Return the (X, Y) coordinate for the center point of the cell that contains the specified text.  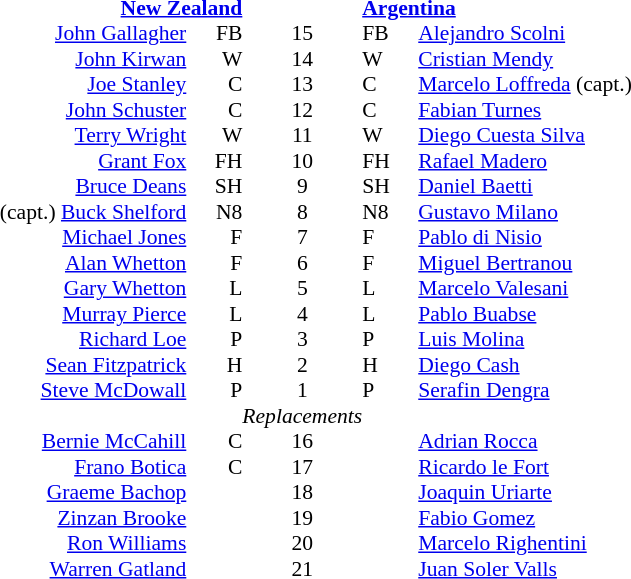
17 (302, 467)
7 (302, 237)
12 (302, 110)
5 (302, 289)
1 (302, 391)
14 (302, 59)
2 (302, 365)
9 (302, 187)
13 (302, 85)
19 (302, 518)
20 (302, 543)
6 (302, 263)
18 (302, 493)
4 (302, 314)
8 (302, 212)
Replacements (302, 416)
15 (302, 33)
16 (302, 441)
11 (302, 135)
3 (302, 339)
10 (302, 161)
